Find where the given text appears and provide that cell's center as (X, Y) coordinate. 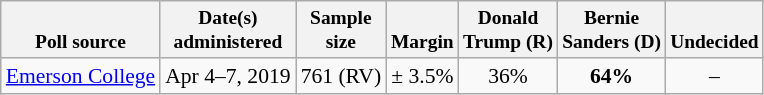
BernieSanders (D) (612, 30)
Undecided (715, 30)
Apr 4–7, 2019 (228, 76)
Margin (422, 30)
36% (508, 76)
64% (612, 76)
761 (RV) (342, 76)
± 3.5% (422, 76)
Samplesize (342, 30)
Emerson College (80, 76)
– (715, 76)
DonaldTrump (R) (508, 30)
Poll source (80, 30)
Date(s)administered (228, 30)
